Scan for the cell matching the given text and deliver its (x, y) coordinate at center. 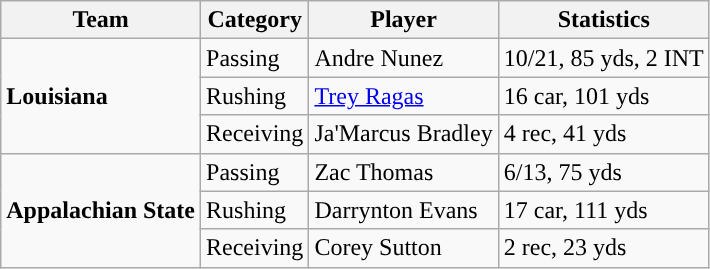
10/21, 85 yds, 2 INT (604, 58)
Player (404, 20)
17 car, 111 yds (604, 210)
2 rec, 23 yds (604, 248)
Trey Ragas (404, 96)
Louisiana (101, 96)
Zac Thomas (404, 172)
Category (255, 20)
Andre Nunez (404, 58)
Statistics (604, 20)
16 car, 101 yds (604, 96)
Team (101, 20)
Corey Sutton (404, 248)
Darrynton Evans (404, 210)
Ja'Marcus Bradley (404, 134)
Appalachian State (101, 210)
6/13, 75 yds (604, 172)
4 rec, 41 yds (604, 134)
